Scan for the cell matching the given text and deliver its [X, Y] coordinate at center. 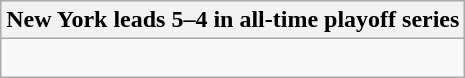
New York leads 5–4 in all-time playoff series [233, 20]
